Pinpoint the cell where the given text exists, returning its [X, Y] midpoint coordinate. 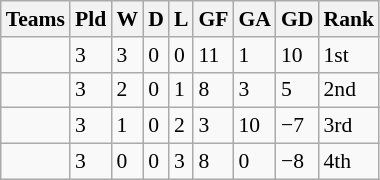
L [182, 19]
GF [213, 19]
2nd [348, 90]
3rd [348, 126]
D [156, 19]
W [127, 19]
−8 [298, 162]
1st [348, 55]
5 [298, 90]
Pld [90, 19]
−7 [298, 126]
GA [254, 19]
11 [213, 55]
4th [348, 162]
GD [298, 19]
Rank [348, 19]
Teams [36, 19]
